Search for the cell housing the specified text and yield its [x, y] center coordinate. 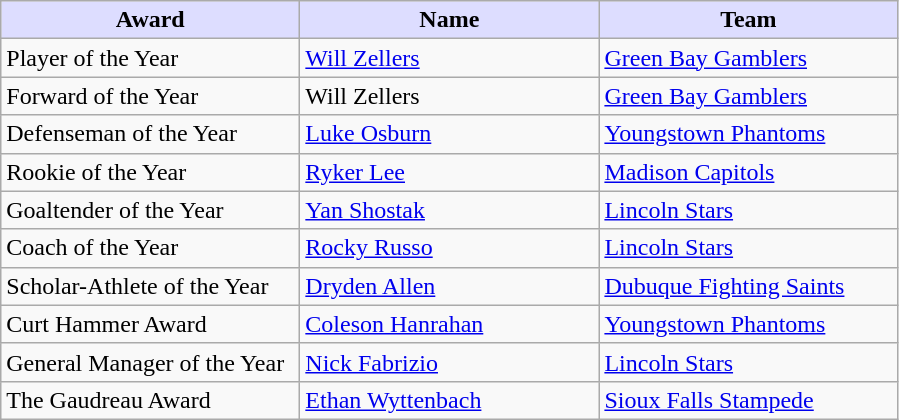
Rocky Russo [450, 248]
Yan Shostak [450, 210]
Coleson Hanrahan [450, 324]
Defenseman of the Year [150, 134]
Coach of the Year [150, 248]
Name [450, 20]
Dubuque Fighting Saints [748, 286]
Ethan Wyttenbach [450, 400]
Scholar-Athlete of the Year [150, 286]
Dryden Allen [450, 286]
General Manager of the Year [150, 362]
Goaltender of the Year [150, 210]
Team [748, 20]
Sioux Falls Stampede [748, 400]
Luke Osburn [450, 134]
Curt Hammer Award [150, 324]
Madison Capitols [748, 172]
The Gaudreau Award [150, 400]
Award [150, 20]
Player of the Year [150, 58]
Forward of the Year [150, 96]
Rookie of the Year [150, 172]
Ryker Lee [450, 172]
Nick Fabrizio [450, 362]
